Locate the cell with the specified text and output its (X, Y) center coordinate. 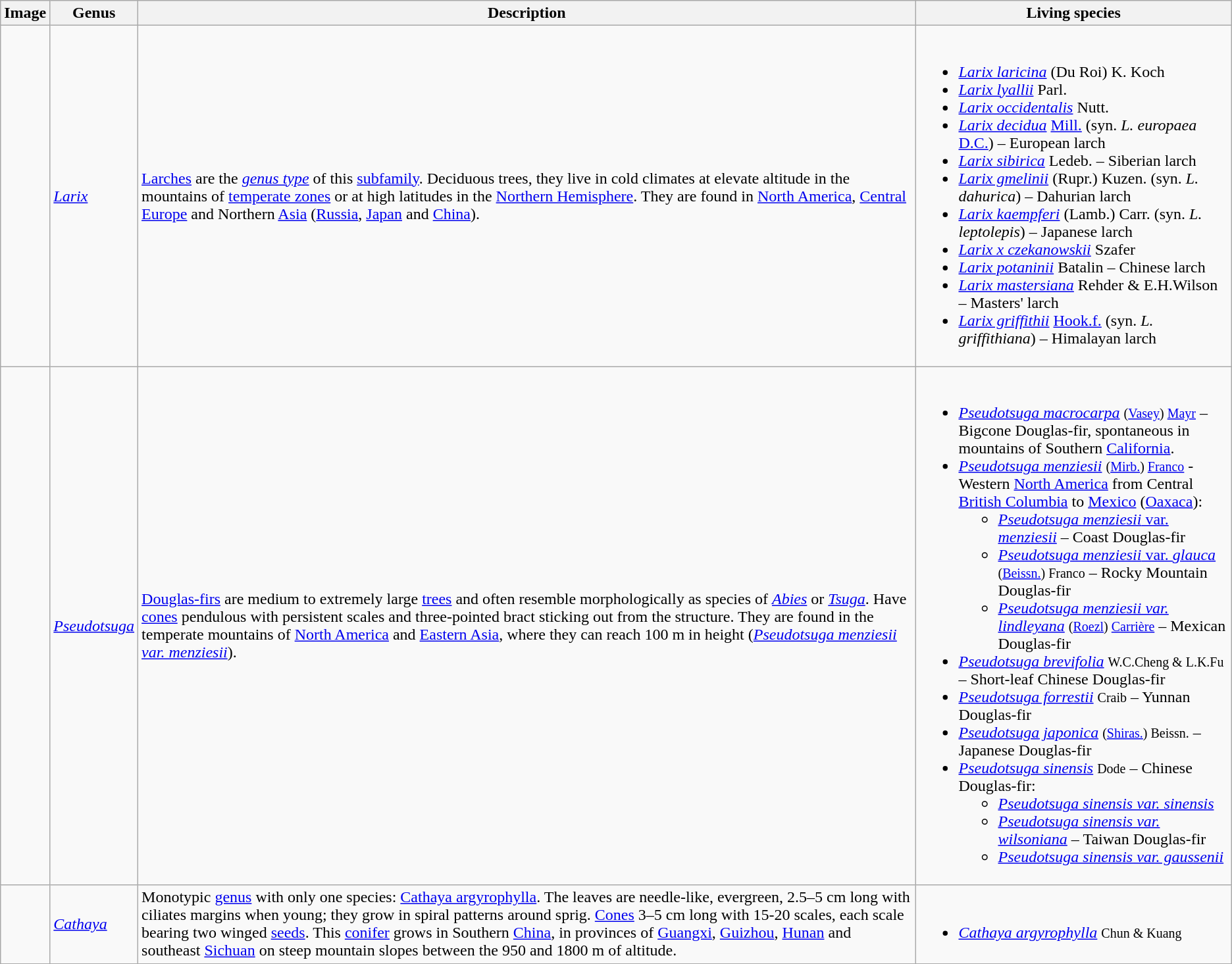
Image (25, 13)
Cathaya (94, 924)
Larix (94, 196)
Description (526, 13)
Pseudotsuga (94, 626)
Genus (94, 13)
Cathaya argyrophylla Chun & Kuang (1073, 924)
Living species (1073, 13)
